Scan for the cell matching the given text and deliver its [X, Y] coordinate at center. 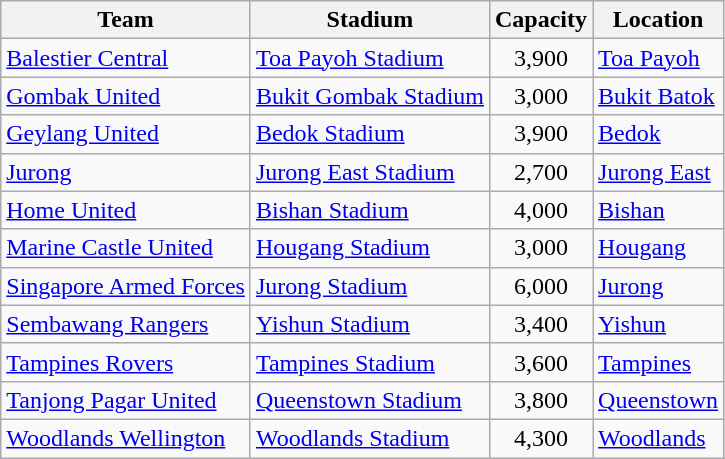
Bishan [658, 210]
Singapore Armed Forces [126, 286]
Woodlands Stadium [370, 438]
Queenstown Stadium [370, 400]
2,700 [540, 172]
Tampines Rovers [126, 362]
Home United [126, 210]
Capacity [540, 20]
Gombak United [126, 96]
Jurong Stadium [370, 286]
Tanjong Pagar United [126, 400]
Bedok [658, 134]
Tampines [658, 362]
Woodlands Wellington [126, 438]
Toa Payoh Stadium [370, 58]
Bukit Gombak Stadium [370, 96]
Marine Castle United [126, 248]
6,000 [540, 286]
Hougang Stadium [370, 248]
Jurong East Stadium [370, 172]
3,400 [540, 324]
Location [658, 20]
Tampines Stadium [370, 362]
Woodlands [658, 438]
Jurong East [658, 172]
Balestier Central [126, 58]
Team [126, 20]
Yishun Stadium [370, 324]
Yishun [658, 324]
Sembawang Rangers [126, 324]
3,600 [540, 362]
Geylang United [126, 134]
Bedok Stadium [370, 134]
Toa Payoh [658, 58]
Hougang [658, 248]
4,300 [540, 438]
Bishan Stadium [370, 210]
Stadium [370, 20]
3,800 [540, 400]
4,000 [540, 210]
Queenstown [658, 400]
Bukit Batok [658, 96]
